Locate the cell with the specified text and output its (x, y) center coordinate. 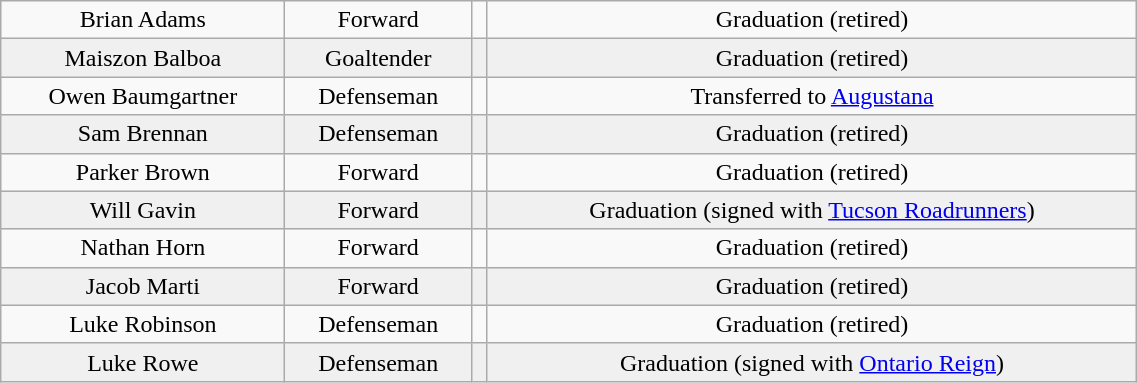
Nathan Horn (143, 248)
Will Gavin (143, 210)
Brian Adams (143, 20)
Goaltender (378, 58)
Graduation (signed with Tucson Roadrunners) (812, 210)
Luke Robinson (143, 324)
Transferred to Augustana (812, 96)
Owen Baumgartner (143, 96)
Graduation (signed with Ontario Reign) (812, 362)
Luke Rowe (143, 362)
Sam Brennan (143, 134)
Parker Brown (143, 172)
Maiszon Balboa (143, 58)
Jacob Marti (143, 286)
